Output the [x, y] coordinate of the center of the cell containing the given text.  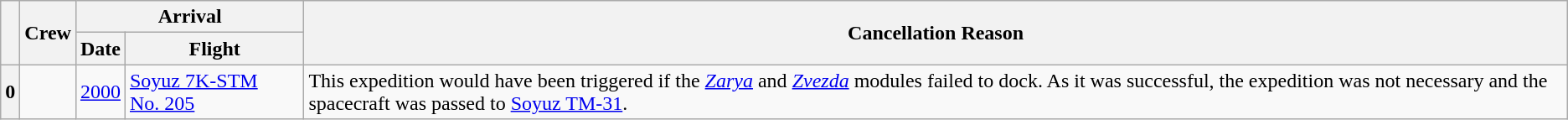
Cancellation Reason [936, 33]
2000 [101, 92]
0 [10, 92]
Crew [49, 33]
Soyuz 7K-STM No. 205 [214, 92]
Flight [214, 49]
Arrival [189, 17]
Date [101, 49]
